Determine the [x, y] coordinate at the center of the cell enclosing the given text.  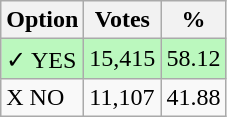
Option [42, 20]
15,415 [122, 59]
Votes [122, 20]
✓ YES [42, 59]
X NO [42, 97]
11,107 [122, 97]
41.88 [194, 97]
58.12 [194, 59]
% [194, 20]
